Identify which cell holds the provided text, then report its [X, Y] central coordinate. 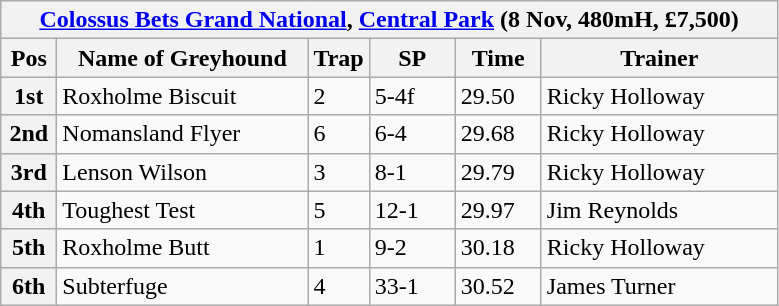
Nomansland Flyer [182, 134]
Roxholme Butt [182, 248]
5th [29, 248]
Name of Greyhound [182, 58]
Trainer [659, 58]
33-1 [412, 286]
29.97 [498, 210]
1 [338, 248]
6-4 [412, 134]
30.18 [498, 248]
2nd [29, 134]
Pos [29, 58]
12-1 [412, 210]
4 [338, 286]
3rd [29, 172]
Lenson Wilson [182, 172]
Time [498, 58]
30.52 [498, 286]
Subterfuge [182, 286]
SP [412, 58]
9-2 [412, 248]
Toughest Test [182, 210]
2 [338, 96]
5-4f [412, 96]
8-1 [412, 172]
1st [29, 96]
Trap [338, 58]
29.68 [498, 134]
Jim Reynolds [659, 210]
6th [29, 286]
James Turner [659, 286]
5 [338, 210]
3 [338, 172]
29.79 [498, 172]
6 [338, 134]
4th [29, 210]
Roxholme Biscuit [182, 96]
29.50 [498, 96]
Colossus Bets Grand National, Central Park (8 Nov, 480mH, £7,500) [390, 20]
